Detect which cell encompasses the target text, then output its (X, Y) center coordinate. 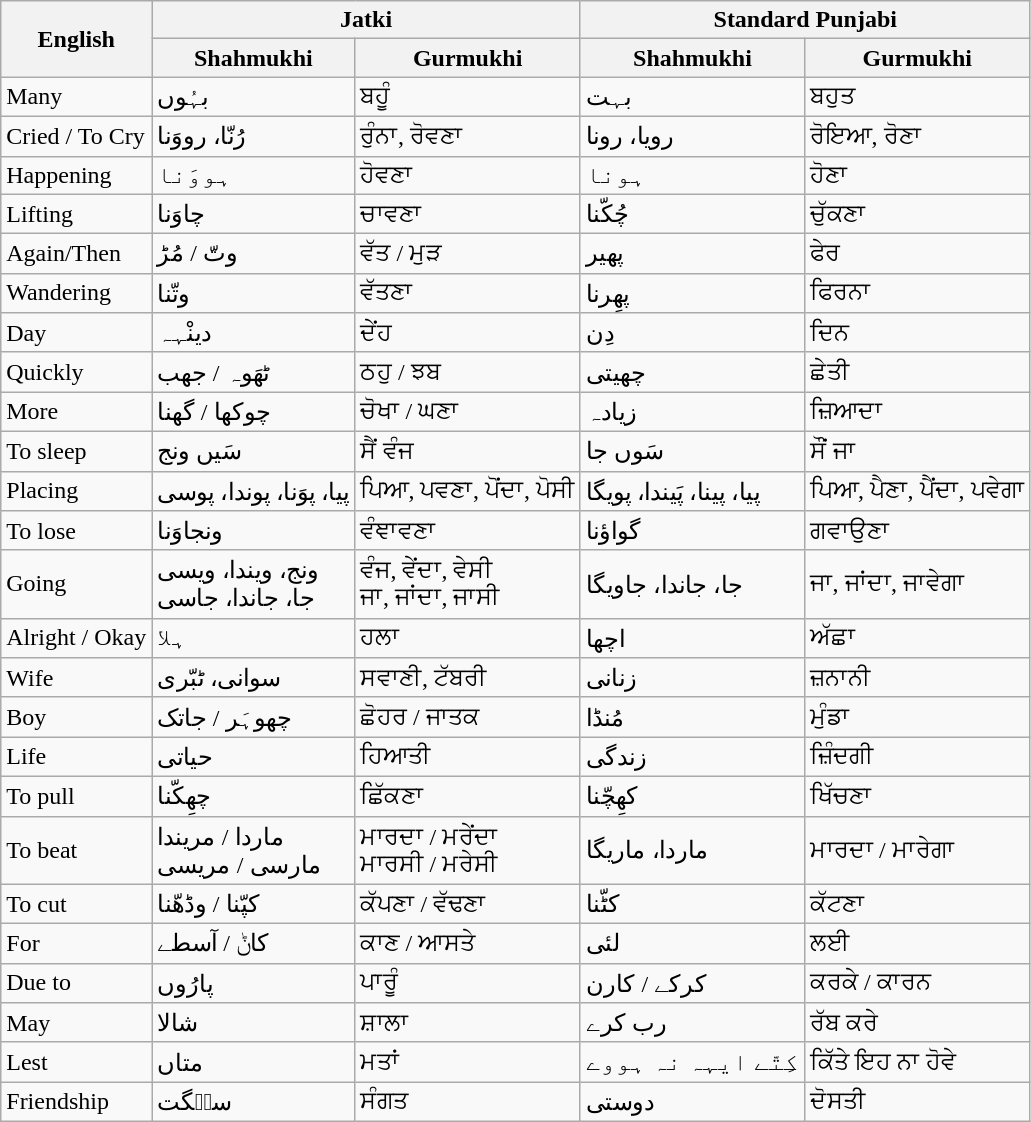
ਵੰਜ, ਵੇਂਦਾ, ਵੇਸੀਜਾ, ਜਾਂਦਾ, ਜਾਸੀ (468, 584)
Happening (76, 175)
ਕੱਪਣਾ / ਵੱਢਣਾ (468, 904)
وتّنا (254, 293)
ਹਲਾ (468, 638)
Many (76, 97)
ਰੱਬ ਕਰੇ (917, 1023)
Quickly (76, 372)
ਛਿੱਕਣਾ (468, 796)
ਜ਼ਨਾਨੀ (917, 678)
ਕਾਣ / ਆਸਤੇ (468, 944)
ਮਤਾਂ (468, 1062)
زنانی (692, 678)
پھِرنا (692, 293)
ਕਿੱਤੇ ਇਹ ਨਾ ਹੋਵੇ (917, 1062)
Wandering (76, 293)
More (76, 412)
رویا، رونا (692, 136)
English (76, 39)
Placing (76, 491)
ਗਵਾਉਣਾ (917, 531)
ਜ਼ਿਆਦਾ (917, 412)
For (76, 944)
Alright / Okay (76, 638)
متاں (254, 1062)
Due to (76, 983)
ਸੌਂ ਜਾ (917, 451)
ਚੋਖਾ / ਘਣਾ (468, 412)
Jatki (366, 20)
بہت (692, 97)
ਮਾਰਦਾ / ਮਰੇਂਦਾਮਾਰਸੀ / ਮਰੇਸੀ (468, 850)
پیا، پینا، پَیندا، پویگا (692, 491)
Cried / To Cry (76, 136)
To sleep (76, 451)
ਬਹੂੰ (468, 97)
چھوہَر / جاتک (254, 717)
ਕਰਕੇ / ਕਾਰਨ (917, 983)
چھیتی (692, 372)
سَیں ونج (254, 451)
پھیر (692, 254)
چُکّنا (692, 214)
جا، جاندا، جاویگا (692, 584)
گواؤنا (692, 531)
ہووَنا (254, 175)
حیاتی (254, 757)
Life (76, 757)
Lest (76, 1062)
ونجاوَنا (254, 531)
ਮੁੰਡਾ (917, 717)
ਹੋਵਣਾ (468, 175)
رب کرے (692, 1023)
Standard Punjabi (805, 20)
Wife (76, 678)
ਛੇਤੀ (917, 372)
کِتّے ایہہ نہ ہووے (692, 1062)
ਮਾਰਦਾ / ਮਾਰੇਗਾ (917, 850)
May (76, 1023)
ਚਾਵਣਾ (468, 214)
ਸਵਾਣੀ, ਟੱਬਰੀ (468, 678)
To beat (76, 850)
پیا، پوَنا، پوندا، پوسی (254, 491)
ਖਿੱਚਣਾ (917, 796)
ਵੱਤਣਾ (468, 293)
کپّنا / وڈھّنا (254, 904)
ਕੱਟਣਾ (917, 904)
ਅੱਛਾ (917, 638)
ਹਿਆਤੀ (468, 757)
ਵੱਤ / ਮੁੜ (468, 254)
کرکے / کارن (692, 983)
ਦੋਸਤੀ (917, 1102)
Going (76, 584)
To pull (76, 796)
ਦਿਨ (917, 333)
چھِکّنا (254, 796)
ٹھَوہ / جھب (254, 372)
ਸ਼ਾਲਾ (468, 1023)
ਪਿਆ, ਪੈਣਾ, ਪੈਂਦਾ, ਪਵੇਗਾ (917, 491)
وتّ / مُڑ (254, 254)
ਸੈਂ ਵੰਜ (468, 451)
ਵੰਞਾਵਣਾ (468, 531)
سوانی، ٹبّری (254, 678)
مُنڈا (692, 717)
ਛੋਹਰ / ਜਾਤਕ (468, 717)
ਫੇਰ (917, 254)
ماردا، ماریگا (692, 850)
ਲਈ (917, 944)
سن٘گت (254, 1102)
رُنّا، رووَنا (254, 136)
کٹّنا (692, 904)
ونج، ویندا، ویسیجا، جاندا، جاسی (254, 584)
زیادہ (692, 412)
ਜਾ, ਜਾਂਦਾ, ਜਾਵੇਗਾ (917, 584)
ਪਾਰੂੰ (468, 983)
زندگی (692, 757)
Again/Then (76, 254)
پارُوں (254, 983)
ਰੋਇਆ, ਰੋਣਾ (917, 136)
کاݨ / آسطے (254, 944)
ਹੋਣਾ (917, 175)
دوستی (692, 1102)
دِن (692, 333)
ਬਹੁਤ (917, 97)
Lifting (76, 214)
کھِچّنا (692, 796)
ماردا / مریندامارسی / مریسی (254, 850)
To cut (76, 904)
ਜ਼ਿੰਦਗੀ (917, 757)
Day (76, 333)
Friendship (76, 1102)
ਪਿਆ, ਪਵਣਾ, ਪੋਂਦਾ, ਪੋਸੀ (468, 491)
ਦੇਂਹ (468, 333)
دینْہہ (254, 333)
Boy (76, 717)
سَوں جا (692, 451)
چاوَنا (254, 214)
لئی (692, 944)
شالا (254, 1023)
ਫਿਰਨਾ (917, 293)
بہُوں (254, 97)
ہلا (254, 638)
ਚੁੱਕਣਾ (917, 214)
چوکھا / گھنا (254, 412)
ਰੁੰਨਾ, ਰੋਵਣਾ (468, 136)
ਸੰਗਤ (468, 1102)
اچھا (692, 638)
ਠਹੁ / ਝਬ (468, 372)
ہونا (692, 175)
To lose (76, 531)
